Return [x, y] of the center of cell containing provided text 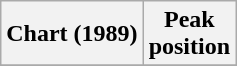
Chart (1989) [72, 34]
Peakposition [189, 34]
